Locate the cell with the specified text and output its (X, Y) center coordinate. 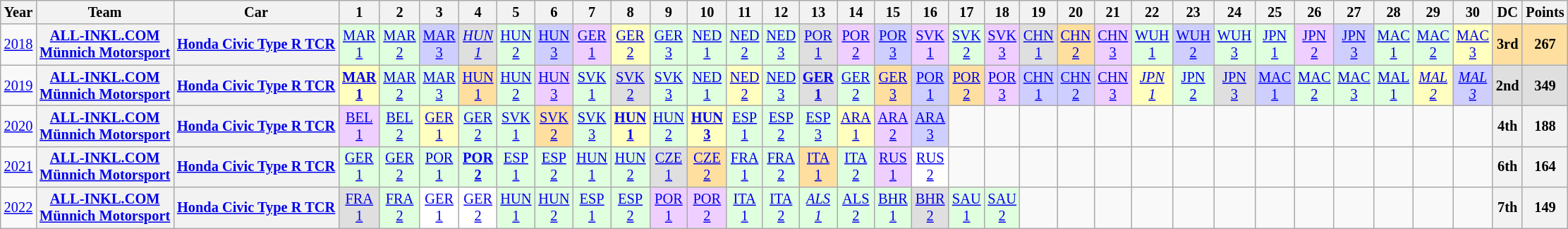
8 (631, 12)
2018 (18, 45)
MAL3 (1473, 86)
188 (1545, 126)
ARA1 (856, 126)
2nd (1508, 86)
Car (256, 12)
18 (1002, 12)
BEL2 (399, 126)
267 (1545, 45)
349 (1545, 86)
21 (1113, 12)
DC (1508, 12)
MAL1 (1394, 86)
23 (1193, 12)
2021 (18, 167)
17 (966, 12)
14 (856, 12)
SAU2 (1002, 208)
30 (1473, 12)
2019 (18, 86)
CZE1 (669, 167)
3rd (1508, 45)
2022 (18, 208)
13 (818, 12)
20 (1076, 12)
BEL1 (359, 126)
Year (18, 12)
11 (745, 12)
WUH2 (1193, 45)
4th (1508, 126)
ESP3 (818, 126)
12 (781, 12)
29 (1433, 12)
RUS1 (893, 167)
WUH1 (1152, 45)
RUS2 (930, 167)
26 (1314, 12)
2 (399, 12)
9 (669, 12)
BHR1 (893, 208)
16 (930, 12)
Points (1545, 12)
WUH3 (1234, 45)
27 (1354, 12)
ARA2 (893, 126)
25 (1275, 12)
164 (1545, 167)
ALS1 (818, 208)
BHR2 (930, 208)
7th (1508, 208)
6 (554, 12)
10 (707, 12)
Team (104, 12)
22 (1152, 12)
15 (893, 12)
CZE2 (707, 167)
1 (359, 12)
19 (1038, 12)
MAL2 (1433, 86)
6th (1508, 167)
2020 (18, 126)
5 (516, 12)
4 (478, 12)
ALS2 (856, 208)
SAU1 (966, 208)
24 (1234, 12)
149 (1545, 208)
3 (439, 12)
ARA3 (930, 126)
28 (1394, 12)
7 (592, 12)
